Find where the given text appears and provide that cell's center as (x, y) coordinate. 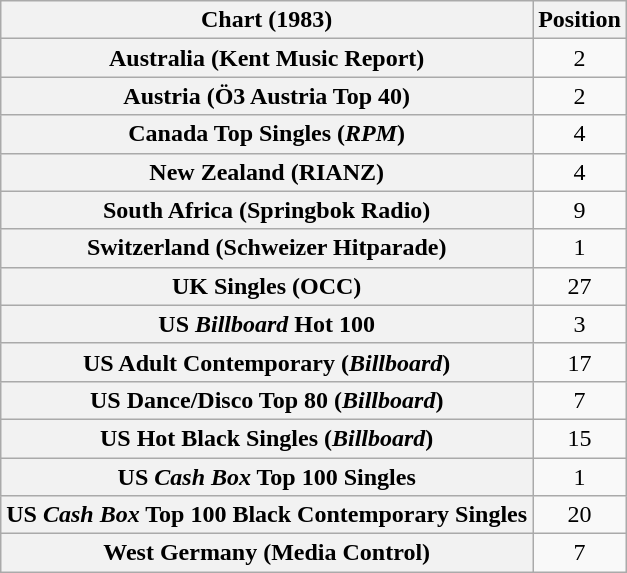
Position (580, 20)
New Zealand (RIANZ) (267, 172)
Chart (1983) (267, 20)
US Cash Box Top 100 Singles (267, 477)
3 (580, 324)
15 (580, 438)
20 (580, 515)
US Dance/Disco Top 80 (Billboard) (267, 400)
27 (580, 286)
Australia (Kent Music Report) (267, 58)
US Cash Box Top 100 Black Contemporary Singles (267, 515)
South Africa (Springbok Radio) (267, 210)
Canada Top Singles (RPM) (267, 134)
UK Singles (OCC) (267, 286)
Austria (Ö3 Austria Top 40) (267, 96)
West Germany (Media Control) (267, 553)
US Adult Contemporary (Billboard) (267, 362)
9 (580, 210)
US Hot Black Singles (Billboard) (267, 438)
Switzerland (Schweizer Hitparade) (267, 248)
US Billboard Hot 100 (267, 324)
17 (580, 362)
